Pinpoint the cell where the given text exists, returning its (x, y) midpoint coordinate. 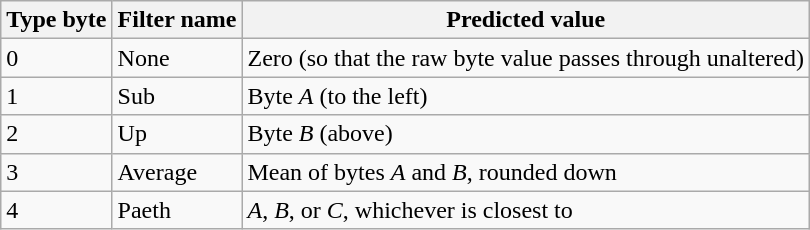
3 (56, 172)
A, B, or C, whichever is closest to (526, 210)
Type byte (56, 20)
2 (56, 134)
None (177, 58)
Paeth (177, 210)
4 (56, 210)
Byte A (to the left) (526, 96)
Predicted value (526, 20)
1 (56, 96)
Zero (so that the raw byte value passes through unaltered) (526, 58)
Average (177, 172)
Filter name (177, 20)
0 (56, 58)
Up (177, 134)
Sub (177, 96)
Byte B (above) (526, 134)
Mean of bytes A and B, rounded down (526, 172)
